Search for the cell housing the specified text and yield its (x, y) center coordinate. 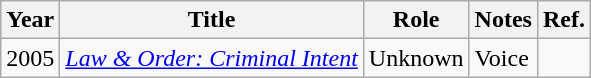
Law & Order: Criminal Intent (212, 58)
Voice (503, 58)
Role (416, 20)
Title (212, 20)
Unknown (416, 58)
Ref. (564, 20)
Year (30, 20)
Notes (503, 20)
2005 (30, 58)
